Return (X, Y) of the center of cell containing provided text 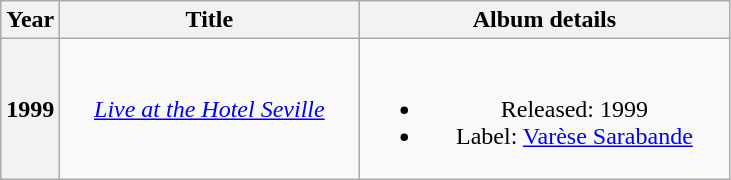
Title (210, 20)
Album details (544, 20)
1999 (30, 109)
Released: 1999Label: Varèse Sarabande (544, 109)
Live at the Hotel Seville (210, 109)
Year (30, 20)
